Determine the (X, Y) coordinate at the center of the cell enclosing the given text.  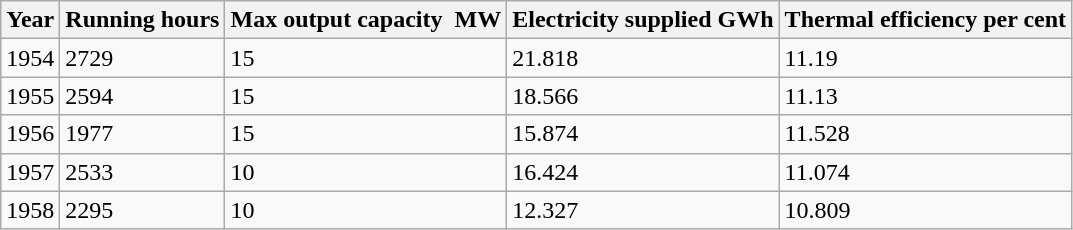
15.874 (643, 134)
21.818 (643, 58)
11.528 (926, 134)
11.13 (926, 96)
11.074 (926, 172)
1958 (30, 210)
Thermal efficiency per cent (926, 20)
1957 (30, 172)
Electricity supplied GWh (643, 20)
2295 (142, 210)
Max output capacity MW (366, 20)
11.19 (926, 58)
2729 (142, 58)
1954 (30, 58)
1977 (142, 134)
10.809 (926, 210)
2594 (142, 96)
1955 (30, 96)
16.424 (643, 172)
Year (30, 20)
12.327 (643, 210)
2533 (142, 172)
18.566 (643, 96)
Running hours (142, 20)
1956 (30, 134)
